Output the (x, y) coordinate of the center of the cell containing the given text.  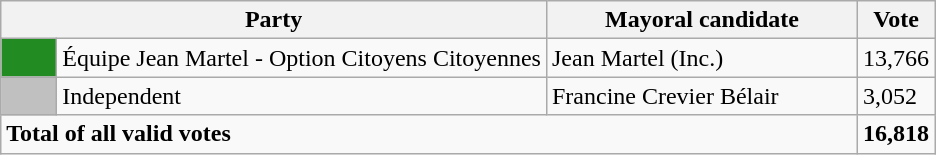
Francine Crevier Bélair (702, 96)
16,818 (896, 134)
Jean Martel (Inc.) (702, 58)
Mayoral candidate (702, 20)
13,766 (896, 58)
Party (274, 20)
Independent (302, 96)
Total of all valid votes (430, 134)
3,052 (896, 96)
Vote (896, 20)
Équipe Jean Martel - Option Citoyens Citoyennes (302, 58)
